For the text-containing cell, return its midpoint in [X, Y] coordinate format. 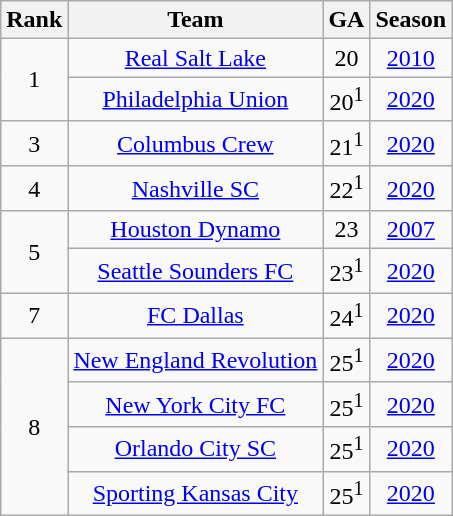
5 [34, 252]
Season [411, 20]
8 [34, 427]
3 [34, 144]
Philadelphia Union [196, 100]
New York City FC [196, 404]
Orlando City SC [196, 450]
GA [346, 20]
20 [346, 58]
231 [346, 272]
2010 [411, 58]
Nashville SC [196, 188]
Seattle Sounders FC [196, 272]
211 [346, 144]
Houston Dynamo [196, 230]
Real Salt Lake [196, 58]
1 [34, 80]
7 [34, 316]
Columbus Crew [196, 144]
241 [346, 316]
FC Dallas [196, 316]
Rank [34, 20]
23 [346, 230]
Team [196, 20]
201 [346, 100]
221 [346, 188]
Sporting Kansas City [196, 494]
New England Revolution [196, 360]
2007 [411, 230]
4 [34, 188]
